Pinpoint the cell where the given text exists, returning its (X, Y) midpoint coordinate. 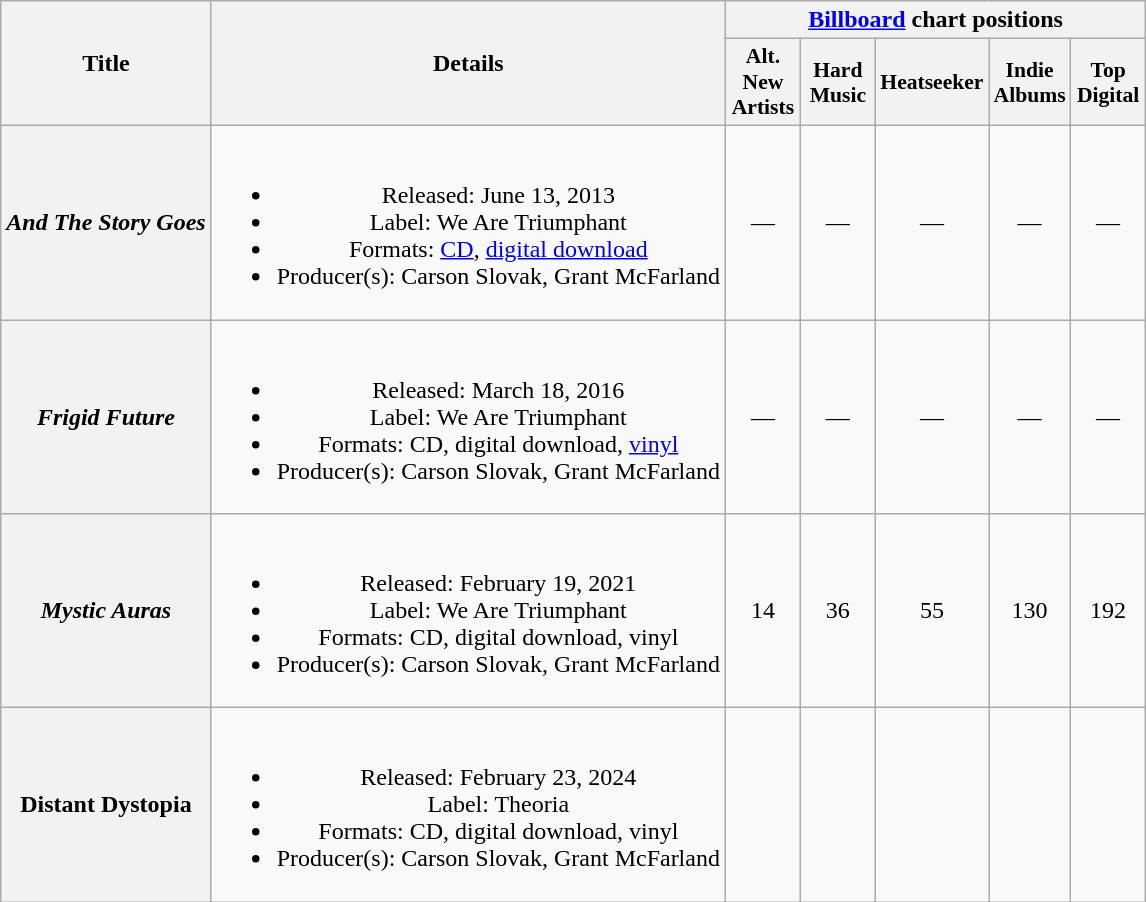
192 (1108, 611)
Released: February 23, 2024Label: TheoriaFormats: CD, digital download, vinylProducer(s): Carson Slovak, Grant McFarland (468, 805)
130 (1030, 611)
Details (468, 64)
14 (762, 611)
Released: June 13, 2013Label: We Are TriumphantFormats: CD, digital downloadProducer(s): Carson Slovak, Grant McFarland (468, 222)
Heatseeker (932, 82)
Mystic Auras (106, 611)
Released: March 18, 2016Label: We Are TriumphantFormats: CD, digital download, vinylProducer(s): Carson Slovak, Grant McFarland (468, 417)
Billboard chart positions (935, 20)
Released: February 19, 2021Label: We Are TriumphantFormats: CD, digital download, vinylProducer(s): Carson Slovak, Grant McFarland (468, 611)
Frigid Future (106, 417)
36 (838, 611)
Alt.NewArtists (762, 82)
Title (106, 64)
TopDigital (1108, 82)
Distant Dystopia (106, 805)
55 (932, 611)
HardMusic (838, 82)
IndieAlbums (1030, 82)
And The Story Goes (106, 222)
